Extract the [x, y] coordinate from the center of the cell holding the provided text.  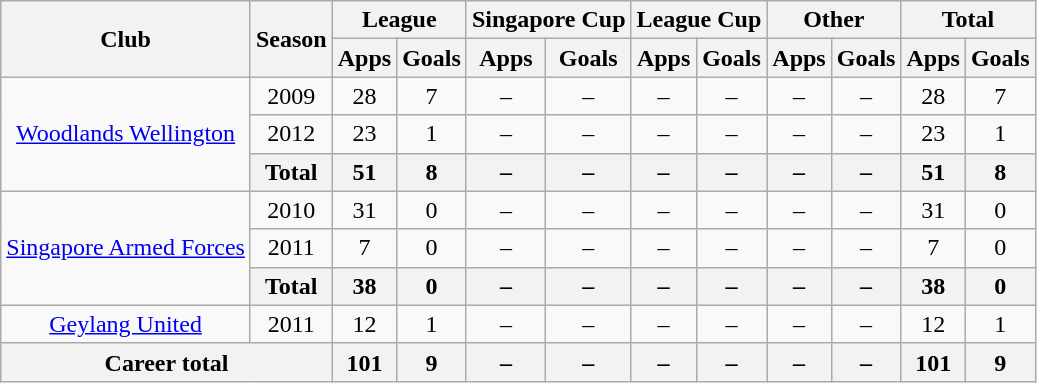
2010 [291, 210]
2009 [291, 96]
2012 [291, 134]
Club [126, 39]
League [399, 20]
Season [291, 39]
Geylang United [126, 324]
Woodlands Wellington [126, 134]
Singapore Armed Forces [126, 248]
Career total [166, 362]
League Cup [699, 20]
Other [834, 20]
Singapore Cup [548, 20]
